Search for the cell housing the specified text and yield its [X, Y] center coordinate. 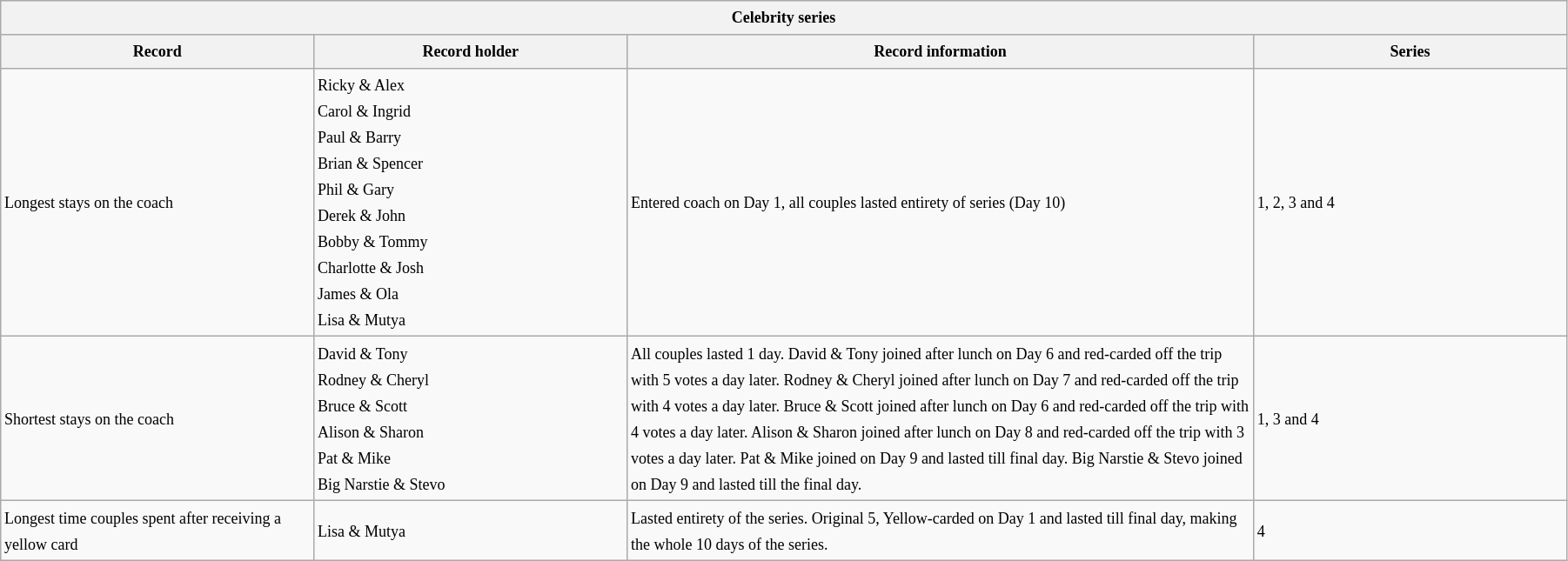
Entered coach on Day 1, all couples lasted entirety of series (Day 10) [941, 202]
Record [157, 50]
David & TonyRodney & CherylBruce & ScottAlison & SharonPat & MikeBig Narstie & Stevo [471, 419]
Ricky & AlexCarol & IngridPaul & BarryBrian & SpencerPhil & GaryDerek & JohnBobby & TommyCharlotte & JoshJames & OlaLisa & Mutya [471, 202]
Lasted entirety of the series. Original 5, Yellow-carded on Day 1 and lasted till final day, making the whole 10 days of the series. [941, 531]
Celebrity series [784, 17]
Record information [941, 50]
Shortest stays on the coach [157, 419]
Series [1411, 50]
Record holder [471, 50]
1, 2, 3 and 4 [1411, 202]
Lisa & Mutya [471, 531]
Longest time couples spent after receiving a yellow card [157, 531]
1, 3 and 4 [1411, 419]
4 [1411, 531]
Longest stays on the coach [157, 202]
